Extract the [X, Y] coordinate from the center of the cell holding the provided text.  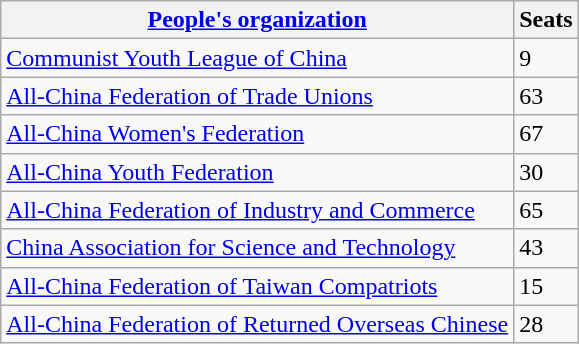
63 [546, 96]
People's organization [258, 20]
All-China Federation of Taiwan Compatriots [258, 286]
All-China Women's Federation [258, 134]
67 [546, 134]
43 [546, 248]
All-China Youth Federation [258, 172]
All-China Federation of Trade Unions [258, 96]
28 [546, 324]
All-China Federation of Returned Overseas Chinese [258, 324]
All-China Federation of Industry and Commerce [258, 210]
Communist Youth League of China [258, 58]
China Association for Science and Technology [258, 248]
65 [546, 210]
30 [546, 172]
9 [546, 58]
Seats [546, 20]
15 [546, 286]
